Pinpoint the cell where the given text exists, returning its (X, Y) midpoint coordinate. 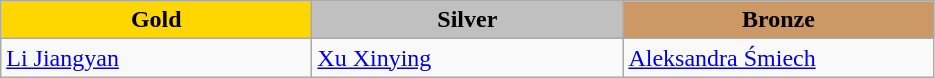
Li Jiangyan (156, 58)
Silver (468, 20)
Gold (156, 20)
Aleksandra Śmiech (778, 58)
Bronze (778, 20)
Xu Xinying (468, 58)
